Return the (x, y) coordinate for the center point of the cell that contains the specified text.  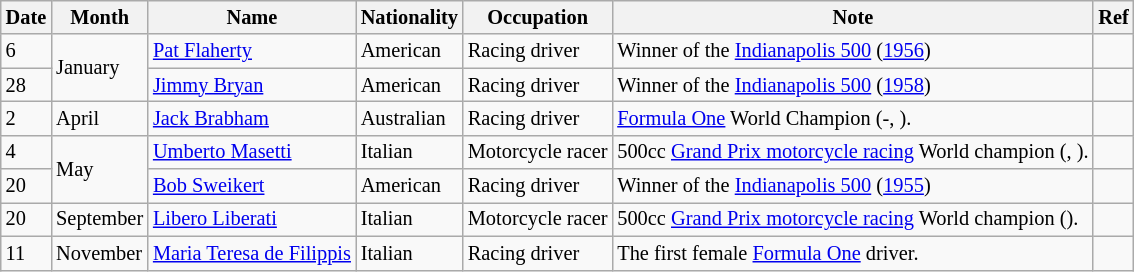
500cc Grand Prix motorcycle racing World champion (, ). (852, 152)
Nationality (410, 17)
Umberto Masetti (252, 152)
Maria Teresa de Filippis (252, 253)
6 (26, 51)
Note (852, 17)
Ref (1113, 17)
11 (26, 253)
Winner of the Indianapolis 500 (1956) (852, 51)
September (100, 219)
4 (26, 152)
Australian (410, 118)
November (100, 253)
Libero Liberati (252, 219)
28 (26, 85)
May (100, 168)
The first female Formula One driver. (852, 253)
April (100, 118)
January (100, 68)
Bob Sweikert (252, 186)
Name (252, 17)
Jack Brabham (252, 118)
Jimmy Bryan (252, 85)
Month (100, 17)
Winner of the Indianapolis 500 (1955) (852, 186)
Date (26, 17)
Occupation (538, 17)
2 (26, 118)
Pat Flaherty (252, 51)
Winner of the Indianapolis 500 (1958) (852, 85)
500cc Grand Prix motorcycle racing World champion (). (852, 219)
Formula One World Champion (-, ). (852, 118)
